From the cell containing the given text, extract its center point as (X, Y) coordinate. 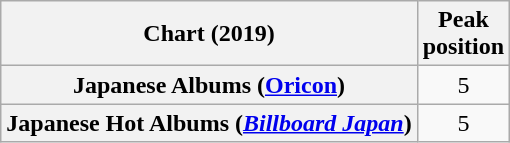
Japanese Hot Albums (Billboard Japan) (209, 123)
Japanese Albums (Oricon) (209, 85)
Peakposition (463, 34)
Chart (2019) (209, 34)
